Return the [x, y] coordinate for the center point of the cell that contains the specified text.  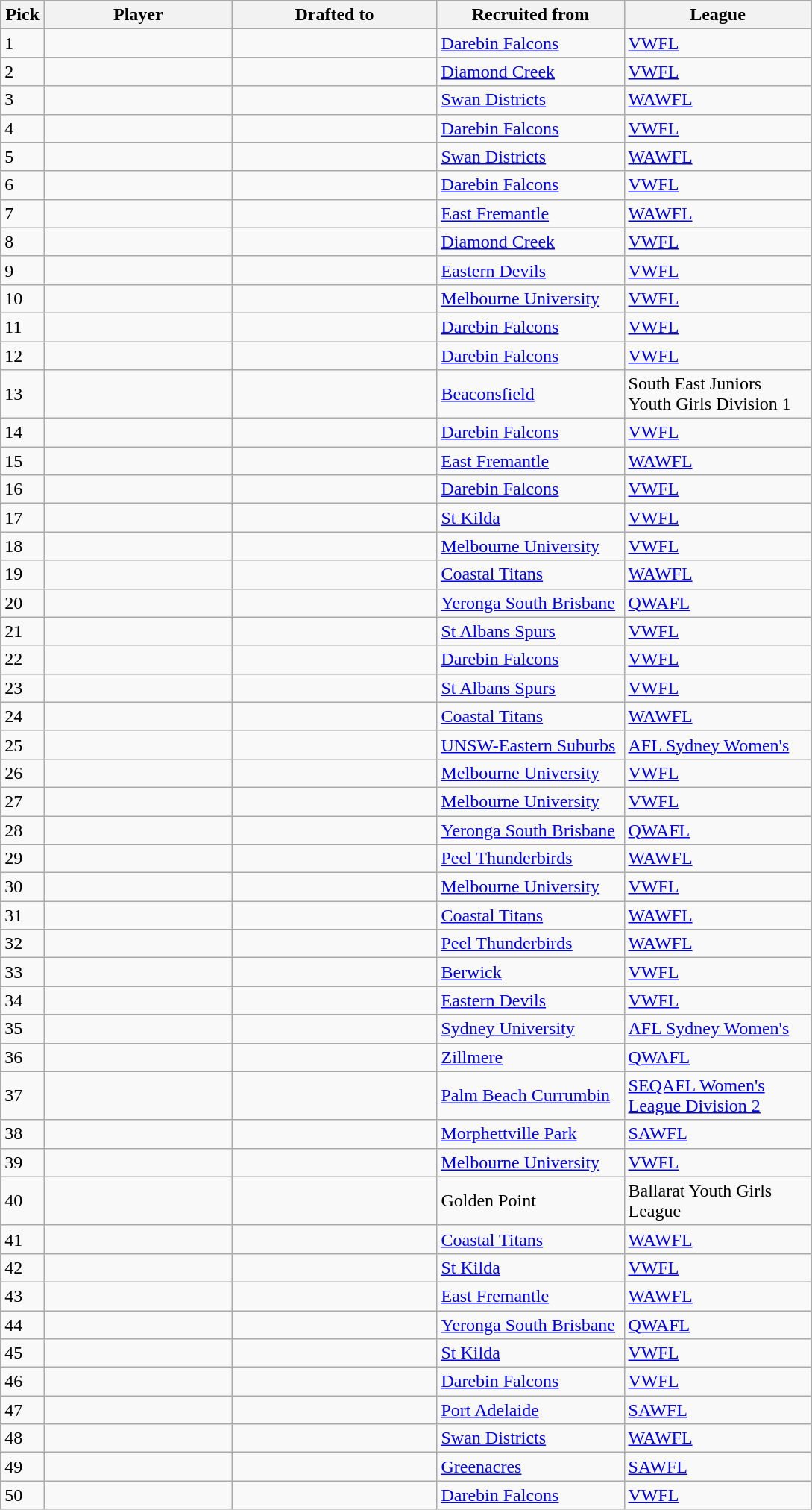
10 [22, 298]
32 [22, 944]
29 [22, 859]
Recruited from [531, 15]
49 [22, 1467]
Pick [22, 15]
28 [22, 830]
9 [22, 270]
18 [22, 546]
15 [22, 461]
31 [22, 915]
1 [22, 43]
7 [22, 213]
40 [22, 1201]
19 [22, 574]
Sydney University [531, 1029]
45 [22, 1353]
16 [22, 489]
Beaconsfield [531, 394]
2 [22, 72]
Port Adelaide [531, 1410]
36 [22, 1057]
13 [22, 394]
46 [22, 1382]
25 [22, 745]
8 [22, 242]
47 [22, 1410]
11 [22, 327]
41 [22, 1239]
League [717, 15]
50 [22, 1495]
SEQAFL Women's League Division 2 [717, 1095]
South East Juniors Youth Girls Division 1 [717, 394]
33 [22, 972]
22 [22, 660]
Palm Beach Currumbin [531, 1095]
44 [22, 1324]
42 [22, 1268]
Zillmere [531, 1057]
Golden Point [531, 1201]
38 [22, 1134]
5 [22, 157]
48 [22, 1438]
26 [22, 773]
24 [22, 716]
6 [22, 185]
39 [22, 1162]
21 [22, 631]
20 [22, 603]
34 [22, 1000]
35 [22, 1029]
Greenacres [531, 1467]
37 [22, 1095]
4 [22, 128]
UNSW-Eastern Suburbs [531, 745]
12 [22, 356]
Drafted to [334, 15]
17 [22, 518]
27 [22, 801]
Berwick [531, 972]
23 [22, 688]
Player [139, 15]
3 [22, 100]
Ballarat Youth Girls League [717, 1201]
14 [22, 433]
30 [22, 887]
Morphettville Park [531, 1134]
43 [22, 1296]
